For the text-containing cell, return its midpoint in (x, y) coordinate format. 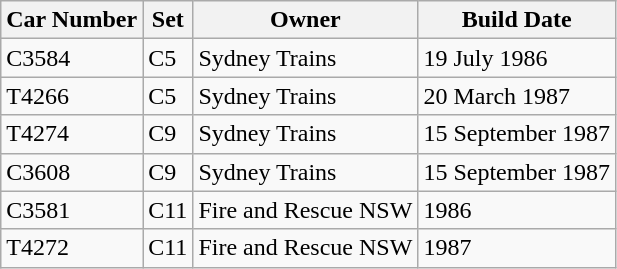
C3581 (72, 210)
19 July 1986 (517, 58)
1987 (517, 248)
T4266 (72, 96)
C3608 (72, 172)
1986 (517, 210)
C3584 (72, 58)
Owner (306, 20)
Set (168, 20)
T4274 (72, 134)
Build Date (517, 20)
20 March 1987 (517, 96)
Car Number (72, 20)
T4272 (72, 248)
